Extract the [X, Y] coordinate from the center of the cell holding the provided text.  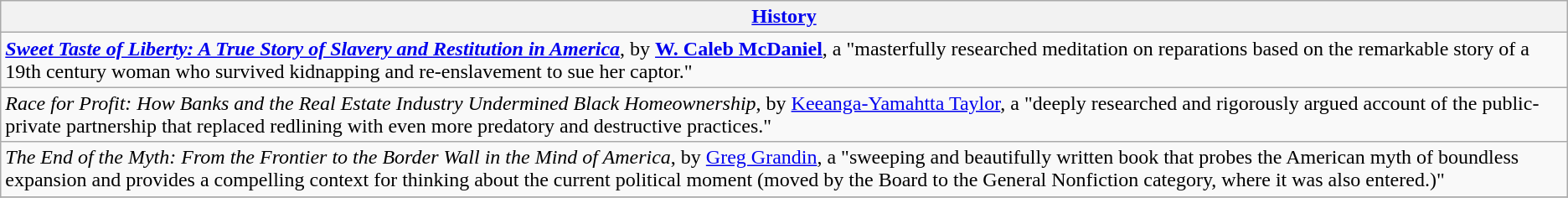
History [784, 17]
